Provide the [x, y] coordinate of the cell's center where the given text is located.  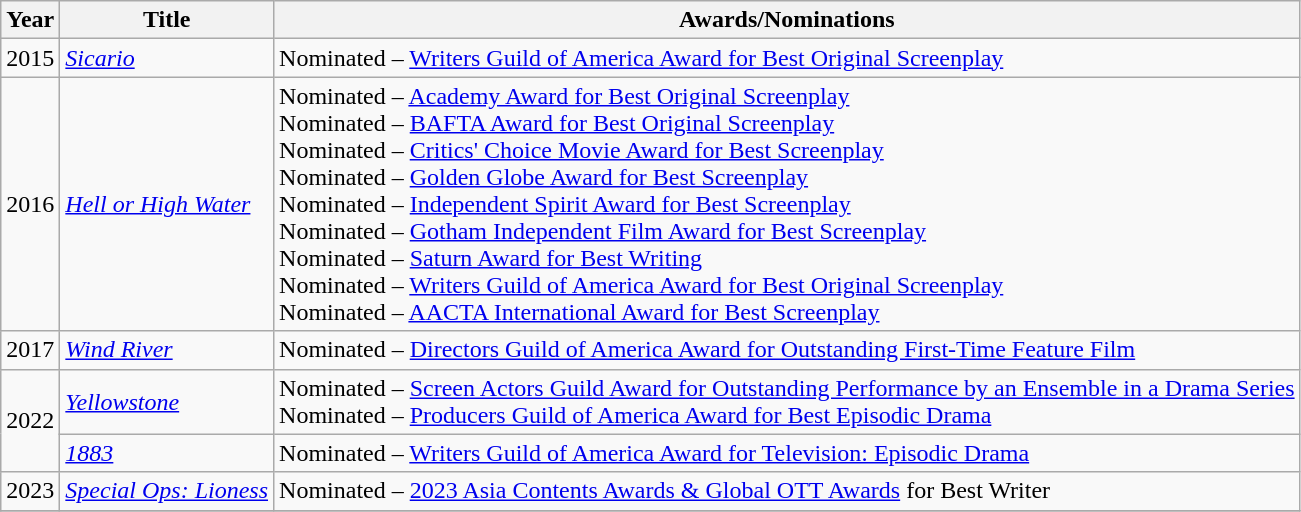
2023 [30, 491]
Nominated – Writers Guild of America Award for Best Original Screenplay [788, 58]
Nominated – Directors Guild of America Award for Outstanding First-Time Feature Film [788, 350]
Hell or High Water [167, 204]
2022 [30, 420]
2015 [30, 58]
Awards/Nominations [788, 20]
Sicario [167, 58]
2016 [30, 204]
Nominated – 2023 Asia Contents Awards & Global OTT Awards for Best Writer [788, 491]
1883 [167, 453]
Wind River [167, 350]
Yellowstone [167, 402]
2017 [30, 350]
Title [167, 20]
Special Ops: Lioness [167, 491]
Nominated – Writers Guild of America Award for Television: Episodic Drama [788, 453]
Year [30, 20]
